For the text-containing cell, return its midpoint in (x, y) coordinate format. 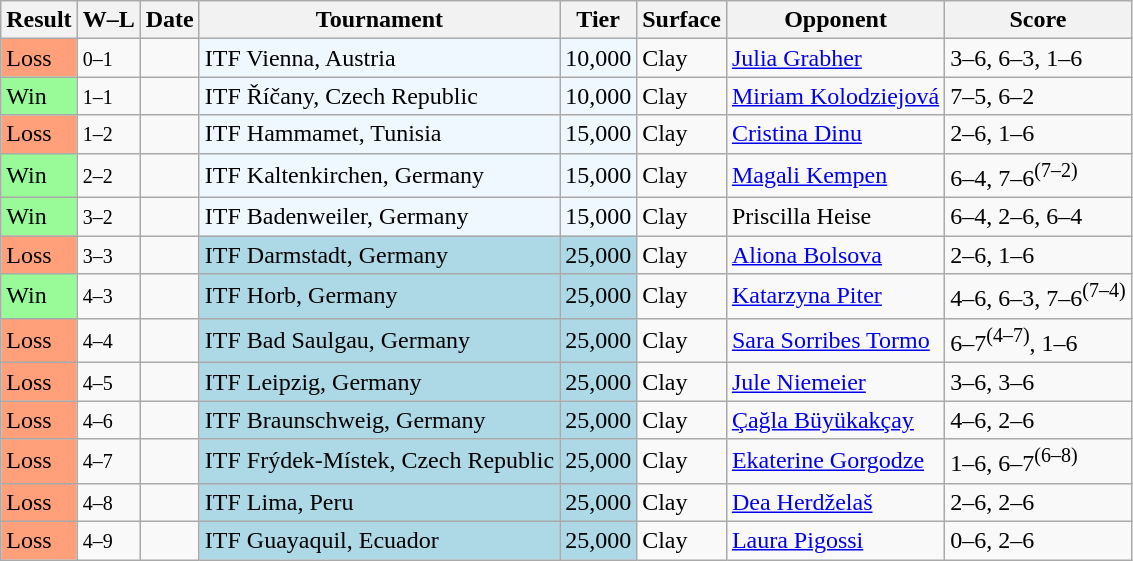
Cristina Dinu (835, 134)
1–6, 6–7(6–8) (1038, 462)
Tournament (379, 20)
Tier (598, 20)
ITF Guayaquil, Ecuador (379, 541)
ITF Darmstadt, Germany (379, 255)
ITF Kaltenkirchen, Germany (379, 176)
Çağla Büyükakçay (835, 420)
6–4, 7–6(7–2) (1038, 176)
Surface (682, 20)
Ekaterine Gorgodze (835, 462)
1–1 (108, 96)
ITF Leipzig, Germany (379, 382)
4–5 (108, 382)
Opponent (835, 20)
2–2 (108, 176)
7–5, 6–2 (1038, 96)
4–8 (108, 502)
Result (39, 20)
ITF Lima, Peru (379, 502)
Julia Grabher (835, 58)
ITF Frýdek-Místek, Czech Republic (379, 462)
Jule Niemeier (835, 382)
4–6, 2–6 (1038, 420)
Magali Kempen (835, 176)
Katarzyna Piter (835, 296)
Laura Pigossi (835, 541)
6–4, 2–6, 6–4 (1038, 217)
4–4 (108, 340)
Aliona Bolsova (835, 255)
Priscilla Heise (835, 217)
ITF Bad Saulgau, Germany (379, 340)
ITF Badenweiler, Germany (379, 217)
ITF Říčany, Czech Republic (379, 96)
3–6, 6–3, 1–6 (1038, 58)
4–7 (108, 462)
0–1 (108, 58)
ITF Horb, Germany (379, 296)
4–3 (108, 296)
0–6, 2–6 (1038, 541)
4–6 (108, 420)
4–6, 6–3, 7–6(7–4) (1038, 296)
ITF Hammamet, Tunisia (379, 134)
1–2 (108, 134)
Sara Sorribes Tormo (835, 340)
6–7(4–7), 1–6 (1038, 340)
3–2 (108, 217)
Miriam Kolodziejová (835, 96)
Date (170, 20)
3–3 (108, 255)
Dea Herdželaš (835, 502)
Score (1038, 20)
3–6, 3–6 (1038, 382)
ITF Vienna, Austria (379, 58)
W–L (108, 20)
4–9 (108, 541)
ITF Braunschweig, Germany (379, 420)
2–6, 2–6 (1038, 502)
